For the text-containing cell, return its midpoint in [X, Y] coordinate format. 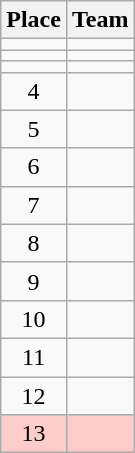
Team [100, 20]
6 [34, 167]
11 [34, 357]
9 [34, 281]
7 [34, 205]
12 [34, 395]
Place [34, 20]
8 [34, 243]
4 [34, 91]
13 [34, 434]
10 [34, 319]
5 [34, 129]
